Return the (x, y) coordinate for the center point of the cell that contains the specified text.  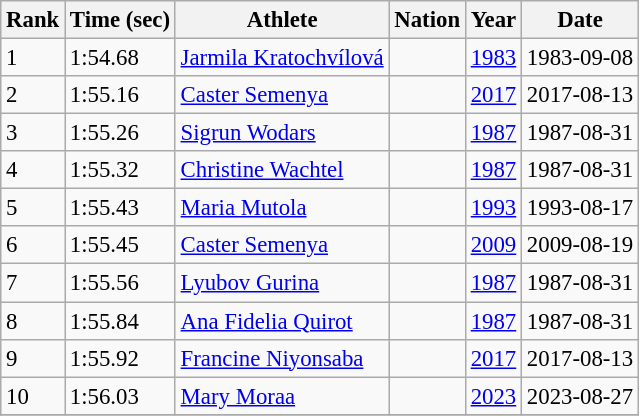
2 (33, 95)
1:55.56 (120, 283)
1:55.92 (120, 358)
9 (33, 358)
Date (580, 20)
Sigrun Wodars (282, 133)
1983-09-08 (580, 58)
1:54.68 (120, 58)
7 (33, 283)
Christine Wachtel (282, 170)
Lyubov Gurina (282, 283)
8 (33, 321)
1:55.16 (120, 95)
1993 (493, 208)
1:55.26 (120, 133)
2009-08-19 (580, 245)
3 (33, 133)
6 (33, 245)
Year (493, 20)
1993-08-17 (580, 208)
Mary Moraa (282, 396)
5 (33, 208)
1983 (493, 58)
Ana Fidelia Quirot (282, 321)
Time (sec) (120, 20)
4 (33, 170)
10 (33, 396)
1:55.84 (120, 321)
1 (33, 58)
1:55.45 (120, 245)
2009 (493, 245)
Jarmila Kratochvílová (282, 58)
Francine Niyonsaba (282, 358)
Nation (427, 20)
Maria Mutola (282, 208)
Athlete (282, 20)
2023-08-27 (580, 396)
2023 (493, 396)
1:56.03 (120, 396)
1:55.32 (120, 170)
1:55.43 (120, 208)
Rank (33, 20)
